From the cell containing the given text, extract its center point as (x, y) coordinate. 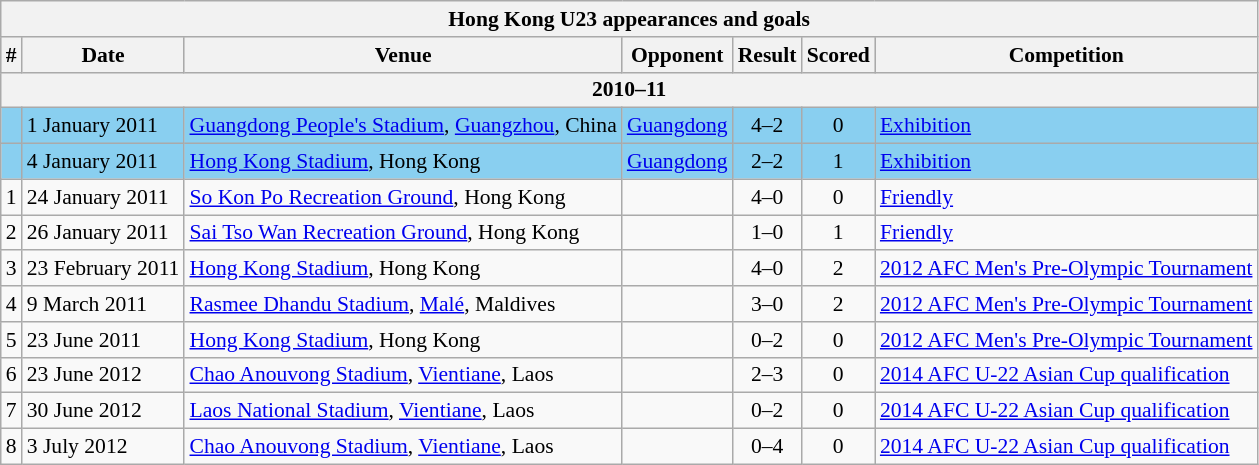
9 March 2011 (104, 304)
0–4 (768, 447)
5 (12, 340)
4–2 (768, 126)
7 (12, 411)
Opponent (678, 55)
Rasmee Dhandu Stadium, Malé, Maldives (402, 304)
8 (12, 447)
# (12, 55)
Date (104, 55)
30 June 2012 (104, 411)
Venue (402, 55)
2–2 (768, 162)
3 July 2012 (104, 447)
23 June 2012 (104, 375)
Guangdong People's Stadium, Guangzhou, China (402, 126)
Hong Kong U23 appearances and goals (630, 19)
2010–11 (630, 90)
Scored (838, 55)
1–0 (768, 233)
24 January 2011 (104, 197)
23 June 2011 (104, 340)
Result (768, 55)
Competition (1066, 55)
4 (12, 304)
4 January 2011 (104, 162)
23 February 2011 (104, 269)
Laos National Stadium, Vientiane, Laos (402, 411)
So Kon Po Recreation Ground, Hong Kong (402, 197)
3 (12, 269)
1 January 2011 (104, 126)
2–3 (768, 375)
Sai Tso Wan Recreation Ground, Hong Kong (402, 233)
6 (12, 375)
3–0 (768, 304)
26 January 2011 (104, 233)
